Determine the [x, y] coordinate at the center of the cell enclosing the given text.  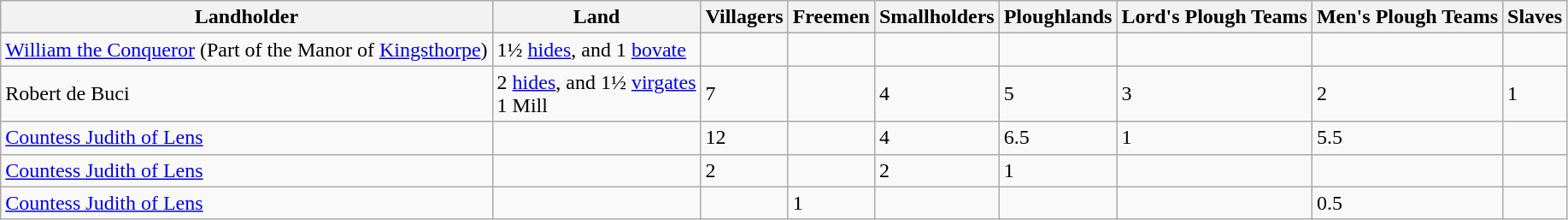
Men's Plough Teams [1407, 17]
2 hides, and 1½ virgates1 Mill [596, 94]
3 [1214, 94]
Land [596, 17]
Freemen [831, 17]
Ploughlands [1058, 17]
0.5 [1407, 203]
1½ hides, and 1 bovate [596, 50]
Smallholders [937, 17]
Lord's Plough Teams [1214, 17]
5.5 [1407, 138]
12 [744, 138]
7 [744, 94]
Villagers [744, 17]
6.5 [1058, 138]
Robert de Buci [246, 94]
William the Conqueror (Part of the Manor of Kingsthorpe) [246, 50]
Slaves [1535, 17]
5 [1058, 94]
Landholder [246, 17]
